Locate the cell with the specified text and output its [x, y] center coordinate. 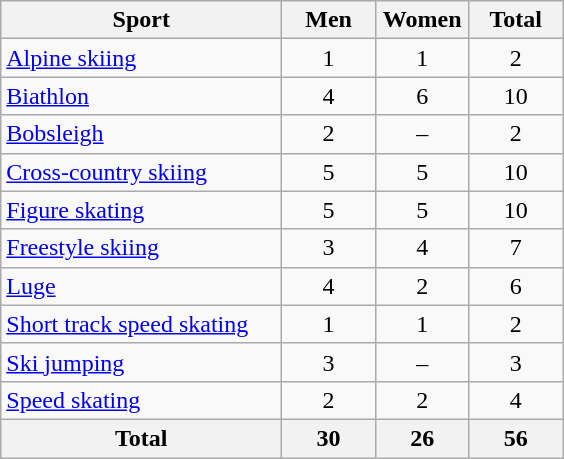
Freestyle skiing [142, 248]
56 [516, 438]
Cross-country skiing [142, 172]
Women [422, 20]
Speed skating [142, 400]
Figure skating [142, 210]
7 [516, 248]
26 [422, 438]
Biathlon [142, 96]
Ski jumping [142, 362]
Sport [142, 20]
Short track speed skating [142, 324]
Bobsleigh [142, 134]
Alpine skiing [142, 58]
Luge [142, 286]
30 [329, 438]
Men [329, 20]
